From the cell containing the given text, extract its center point as [x, y] coordinate. 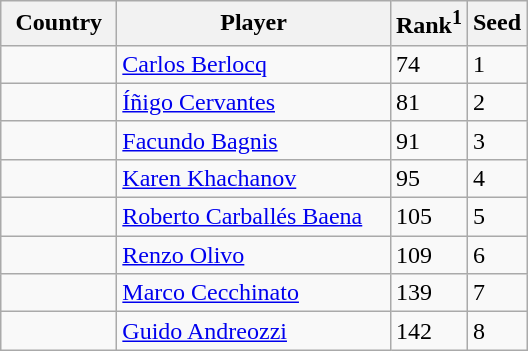
7 [496, 293]
8 [496, 331]
Player [254, 24]
105 [428, 217]
Country [59, 24]
4 [496, 178]
109 [428, 255]
142 [428, 331]
1 [496, 64]
2 [496, 102]
81 [428, 102]
95 [428, 178]
Rank1 [428, 24]
Facundo Bagnis [254, 140]
5 [496, 217]
139 [428, 293]
Seed [496, 24]
74 [428, 64]
Renzo Olivo [254, 255]
91 [428, 140]
Roberto Carballés Baena [254, 217]
Karen Khachanov [254, 178]
Carlos Berlocq [254, 64]
Guido Andreozzi [254, 331]
Íñigo Cervantes [254, 102]
3 [496, 140]
Marco Cecchinato [254, 293]
6 [496, 255]
